Search for the cell housing the specified text and yield its [X, Y] center coordinate. 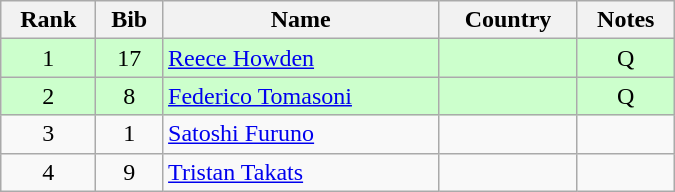
8 [130, 96]
3 [48, 134]
2 [48, 96]
9 [130, 172]
Country [508, 20]
Name [301, 20]
Federico Tomasoni [301, 96]
Notes [626, 20]
4 [48, 172]
17 [130, 58]
Tristan Takats [301, 172]
Satoshi Furuno [301, 134]
Reece Howden [301, 58]
Bib [130, 20]
Rank [48, 20]
